Detect which cell encompasses the target text, then output its (X, Y) center coordinate. 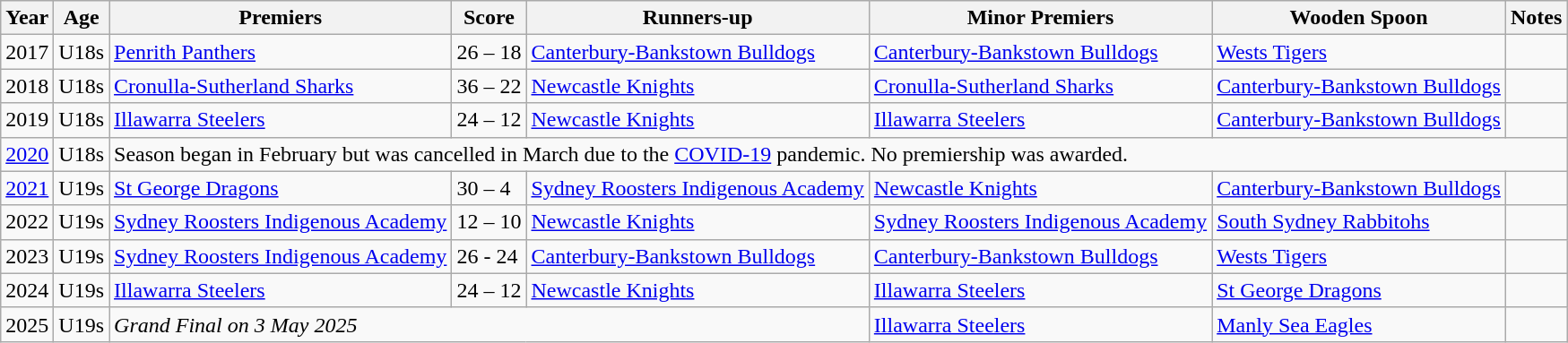
Minor Premiers (1040, 18)
30 – 4 (489, 188)
Year (27, 18)
36 – 22 (489, 86)
Penrith Panthers (281, 52)
Season began in February but was cancelled in March due to the COVID-19 pandemic. No premiership was awarded. (838, 154)
Age (82, 18)
26 - 24 (489, 256)
2020 (27, 154)
Manly Sea Eagles (1359, 324)
2018 (27, 86)
2022 (27, 222)
2025 (27, 324)
12 – 10 (489, 222)
Wooden Spoon (1359, 18)
Runners-up (697, 18)
Grand Final on 3 May 2025 (489, 324)
2021 (27, 188)
South Sydney Rabbitohs (1359, 222)
2017 (27, 52)
2019 (27, 120)
Premiers (281, 18)
26 – 18 (489, 52)
Notes (1536, 18)
2024 (27, 290)
2023 (27, 256)
Score (489, 18)
